For the text-containing cell, return its midpoint in (x, y) coordinate format. 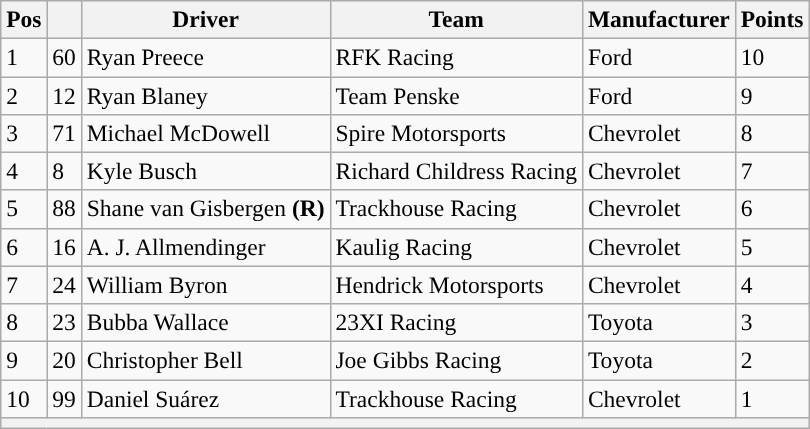
Joe Gibbs Racing (456, 360)
Spire Motorsports (456, 133)
23 (64, 322)
Richard Childress Racing (456, 171)
20 (64, 360)
Bubba Wallace (206, 322)
12 (64, 95)
71 (64, 133)
Kaulig Racing (456, 247)
99 (64, 398)
88 (64, 209)
William Byron (206, 285)
Ryan Preece (206, 57)
24 (64, 285)
Daniel Suárez (206, 398)
23XI Racing (456, 322)
Kyle Busch (206, 171)
Points (772, 19)
Christopher Bell (206, 360)
Shane van Gisbergen (R) (206, 209)
Pos (24, 19)
RFK Racing (456, 57)
A. J. Allmendinger (206, 247)
Team (456, 19)
16 (64, 247)
Ryan Blaney (206, 95)
Manufacturer (658, 19)
Team Penske (456, 95)
Driver (206, 19)
60 (64, 57)
Hendrick Motorsports (456, 285)
Michael McDowell (206, 133)
